For the text-containing cell, return its midpoint in [X, Y] coordinate format. 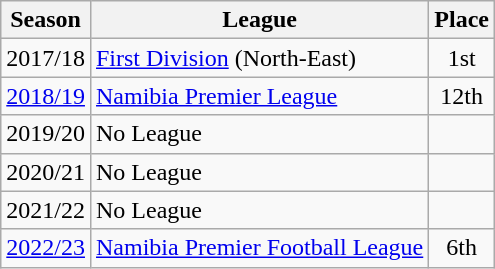
2017/18 [46, 58]
6th [462, 248]
12th [462, 96]
2019/20 [46, 134]
League [259, 20]
2021/22 [46, 210]
2020/21 [46, 172]
Namibia Premier League [259, 96]
Namibia Premier Football League [259, 248]
First Division (North-East) [259, 58]
1st [462, 58]
2018/19 [46, 96]
2022/23 [46, 248]
Season [46, 20]
Place [462, 20]
